Provide the (x, y) coordinate of the cell's center where the given text is located.  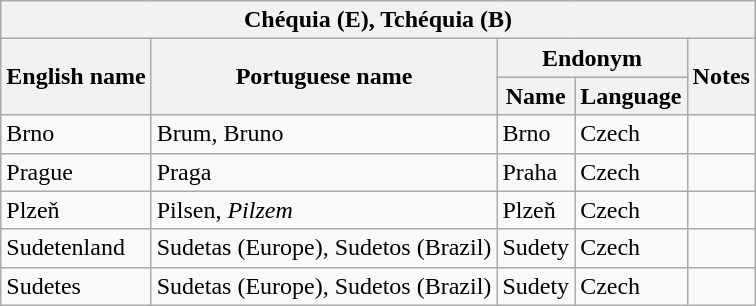
Brum, Bruno (324, 134)
Praga (324, 172)
Pilsen, Pilzem (324, 210)
Portuguese name (324, 77)
Praha (536, 172)
Chéquia (E), Tchéquia (B) (378, 20)
English name (76, 77)
Sudetes (76, 286)
Language (631, 96)
Sudetenland (76, 248)
Prague (76, 172)
Name (536, 96)
Endonym (592, 58)
Notes (721, 77)
